Determine the (X, Y) coordinate at the center of the cell enclosing the given text.  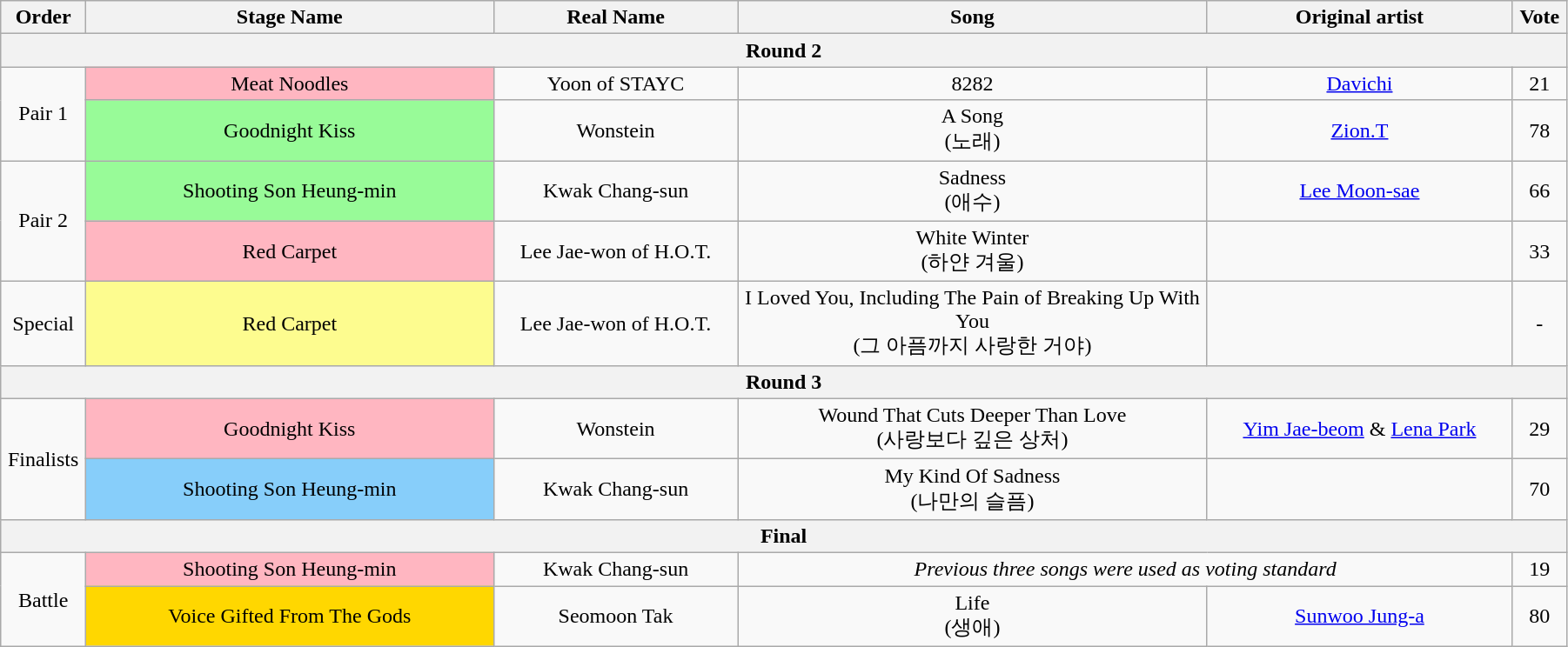
Wound That Cuts Deeper Than Love(사랑보다 깊은 상처) (973, 429)
My Kind Of Sadness(나만의 슬픔) (973, 490)
Original artist (1359, 17)
Sadness(애수) (973, 190)
78 (1539, 130)
Yoon of STAYC (616, 83)
66 (1539, 190)
Pair 1 (44, 114)
Stage Name (290, 17)
Round 3 (784, 382)
Special (44, 323)
Life(생애) (973, 617)
I Loved You, Including The Pain of Breaking Up With You(그 아픔까지 사랑한 거야) (973, 323)
Yim Jae-beom & Lena Park (1359, 429)
29 (1539, 429)
Davichi (1359, 83)
Voice Gifted From The Gods (290, 617)
33 (1539, 251)
Round 2 (784, 50)
19 (1539, 569)
Previous three songs were used as voting standard (1125, 569)
Meat Noodles (290, 83)
Lee Moon-sae (1359, 190)
Vote (1539, 17)
Battle (44, 599)
Zion.T (1359, 130)
Finalists (44, 459)
Final (784, 536)
Order (44, 17)
70 (1539, 490)
Sunwoo Jung-a (1359, 617)
Song (973, 17)
8282 (973, 83)
80 (1539, 617)
Pair 2 (44, 221)
A Song(노래) (973, 130)
21 (1539, 83)
White Winter(하얀 겨울) (973, 251)
- (1539, 323)
Real Name (616, 17)
Seomoon Tak (616, 617)
